Locate the cell with the specified text and output its (X, Y) center coordinate. 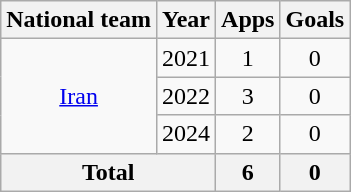
National team (79, 20)
Iran (79, 96)
3 (248, 96)
2021 (186, 58)
Goals (315, 20)
6 (248, 172)
2022 (186, 96)
Apps (248, 20)
2 (248, 134)
Year (186, 20)
2024 (186, 134)
Total (108, 172)
1 (248, 58)
